Output the (X, Y) coordinate of the center of the cell containing the given text.  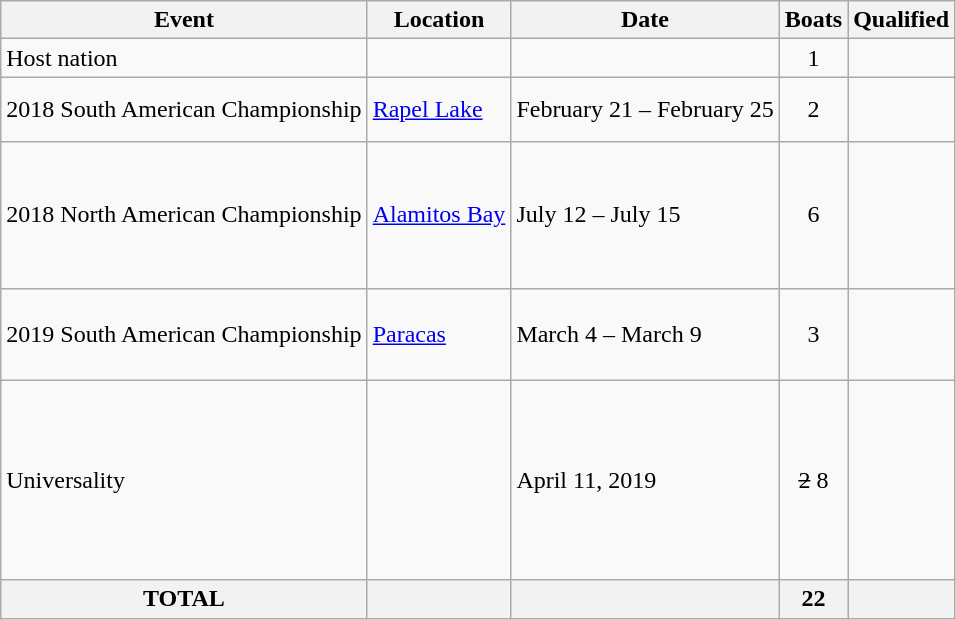
22 (813, 599)
6 (813, 215)
Boats (813, 20)
Host nation (184, 58)
July 12 – July 15 (645, 215)
2 8 (813, 480)
April 11, 2019 (645, 480)
1 (813, 58)
2 (813, 110)
2019 South American Championship (184, 334)
Event (184, 20)
Rapel Lake (439, 110)
2018 North American Championship (184, 215)
TOTAL (184, 599)
Qualified (902, 20)
Location (439, 20)
2018 South American Championship (184, 110)
Universality (184, 480)
Alamitos Bay (439, 215)
March 4 – March 9 (645, 334)
3 (813, 334)
February 21 – February 25 (645, 110)
Paracas (439, 334)
Date (645, 20)
